Find where the given text appears and provide that cell's center as [x, y] coordinate. 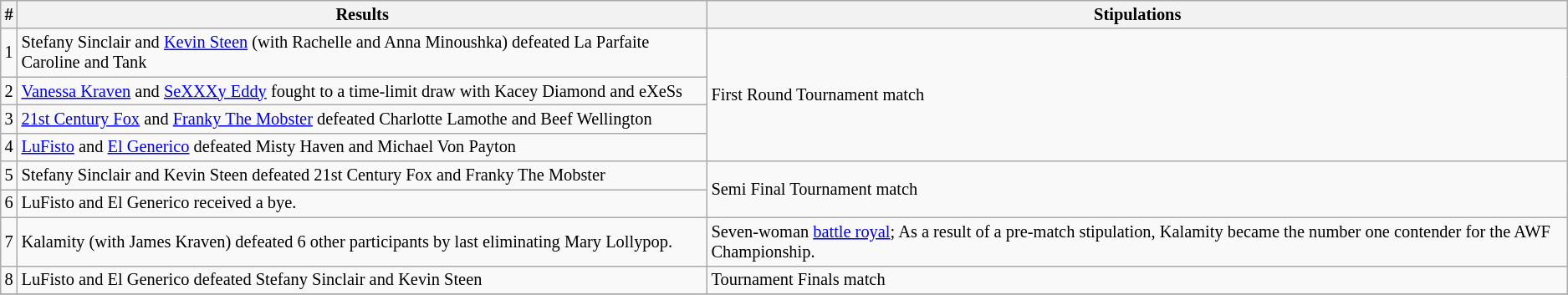
Vanessa Kraven and SeXXXy Eddy fought to a time-limit draw with Kacey Diamond and eXeSs [363, 91]
Results [363, 14]
Seven-woman battle royal; As a result of a pre-match stipulation, Kalamity became the number one contender for the AWF Championship. [1137, 242]
3 [9, 119]
6 [9, 203]
LuFisto and El Generico received a bye. [363, 203]
Stipulations [1137, 14]
Tournament Finals match [1137, 280]
LuFisto and El Generico defeated Misty Haven and Michael Von Payton [363, 147]
2 [9, 91]
21st Century Fox and Franky The Mobster defeated Charlotte Lamothe and Beef Wellington [363, 119]
# [9, 14]
Semi Final Tournament match [1137, 189]
4 [9, 147]
Stefany Sinclair and Kevin Steen (with Rachelle and Anna Minoushka) defeated La Parfaite Caroline and Tank [363, 53]
5 [9, 175]
8 [9, 280]
First Round Tournament match [1137, 95]
LuFisto and El Generico defeated Stefany Sinclair and Kevin Steen [363, 280]
Stefany Sinclair and Kevin Steen defeated 21st Century Fox and Franky The Mobster [363, 175]
Kalamity (with James Kraven) defeated 6 other participants by last eliminating Mary Lollypop. [363, 242]
7 [9, 242]
1 [9, 53]
